Search for the cell housing the specified text and yield its (X, Y) center coordinate. 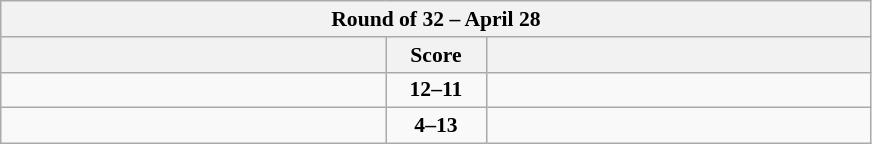
Score (436, 55)
12–11 (436, 90)
4–13 (436, 126)
Round of 32 – April 28 (436, 19)
